Identify which cell holds the provided text, then report its [x, y] central coordinate. 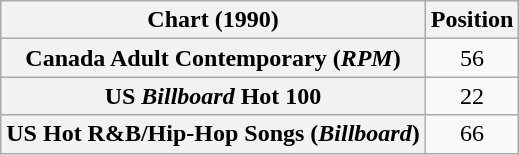
Position [472, 20]
22 [472, 96]
56 [472, 58]
Chart (1990) [213, 20]
66 [472, 134]
Canada Adult Contemporary (RPM) [213, 58]
US Hot R&B/Hip-Hop Songs (Billboard) [213, 134]
US Billboard Hot 100 [213, 96]
